Return (x, y) of the center of cell containing provided text 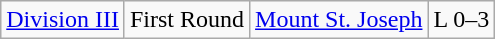
First Round (186, 20)
Mount St. Joseph (339, 20)
Division III (63, 20)
L 0–3 (462, 20)
